Output the [x, y] coordinate of the center of the cell containing the given text.  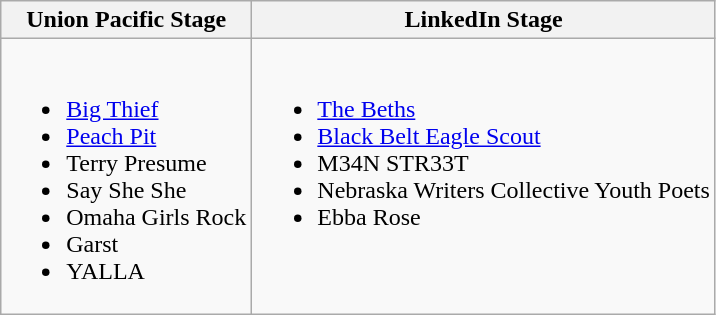
The BethsBlack Belt Eagle ScoutM34N STR33TNebraska Writers Collective Youth PoetsEbba Rose [484, 176]
LinkedIn Stage [484, 20]
Union Pacific Stage [126, 20]
Big ThiefPeach PitTerry PresumeSay She SheOmaha Girls RockGarstYALLA [126, 176]
